Identify which cell holds the provided text, then report its [X, Y] central coordinate. 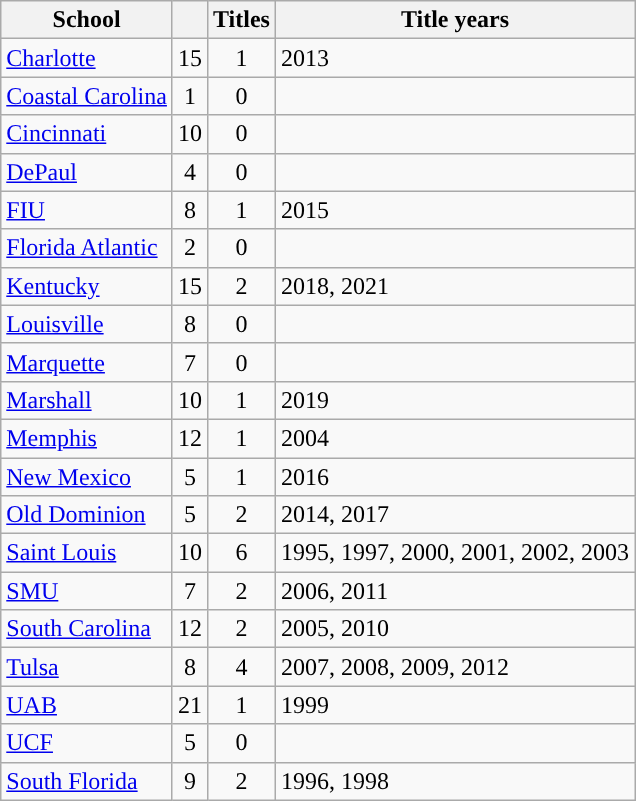
2004 [454, 438]
9 [190, 781]
2018, 2021 [454, 286]
School [87, 20]
1995, 1997, 2000, 2001, 2002, 2003 [454, 553]
Louisville [87, 324]
2007, 2008, 2009, 2012 [454, 667]
Marquette [87, 362]
1996, 1998 [454, 781]
2013 [454, 58]
Coastal Carolina [87, 96]
2006, 2011 [454, 591]
2015 [454, 210]
Titles [242, 20]
UCF [87, 743]
Charlotte [87, 58]
Saint Louis [87, 553]
DePaul [87, 172]
Marshall [87, 400]
Memphis [87, 438]
Old Dominion [87, 515]
Cincinnati [87, 134]
2016 [454, 477]
21 [190, 705]
Title years [454, 20]
2005, 2010 [454, 629]
1999 [454, 705]
South Florida [87, 781]
6 [242, 553]
FIU [87, 210]
2019 [454, 400]
Florida Atlantic [87, 248]
SMU [87, 591]
Kentucky [87, 286]
South Carolina [87, 629]
Tulsa [87, 667]
New Mexico [87, 477]
2014, 2017 [454, 515]
UAB [87, 705]
